Search for the cell housing the specified text and yield its [x, y] center coordinate. 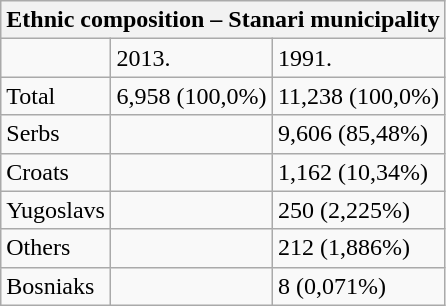
Bosniaks [56, 286]
Croats [56, 172]
250 (2,225%) [358, 210]
8 (0,071%) [358, 286]
Serbs [56, 134]
Total [56, 96]
1,162 (10,34%) [358, 172]
Yugoslavs [56, 210]
2013. [192, 58]
1991. [358, 58]
Others [56, 248]
Ethnic composition – Stanari municipality [223, 20]
11,238 (100,0%) [358, 96]
212 (1,886%) [358, 248]
9,606 (85,48%) [358, 134]
6,958 (100,0%) [192, 96]
